Find where the given text appears and provide that cell's center as [x, y] coordinate. 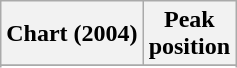
Chart (2004) [72, 34]
Peakposition [189, 34]
